Extract the [X, Y] coordinate from the center of the cell holding the provided text.  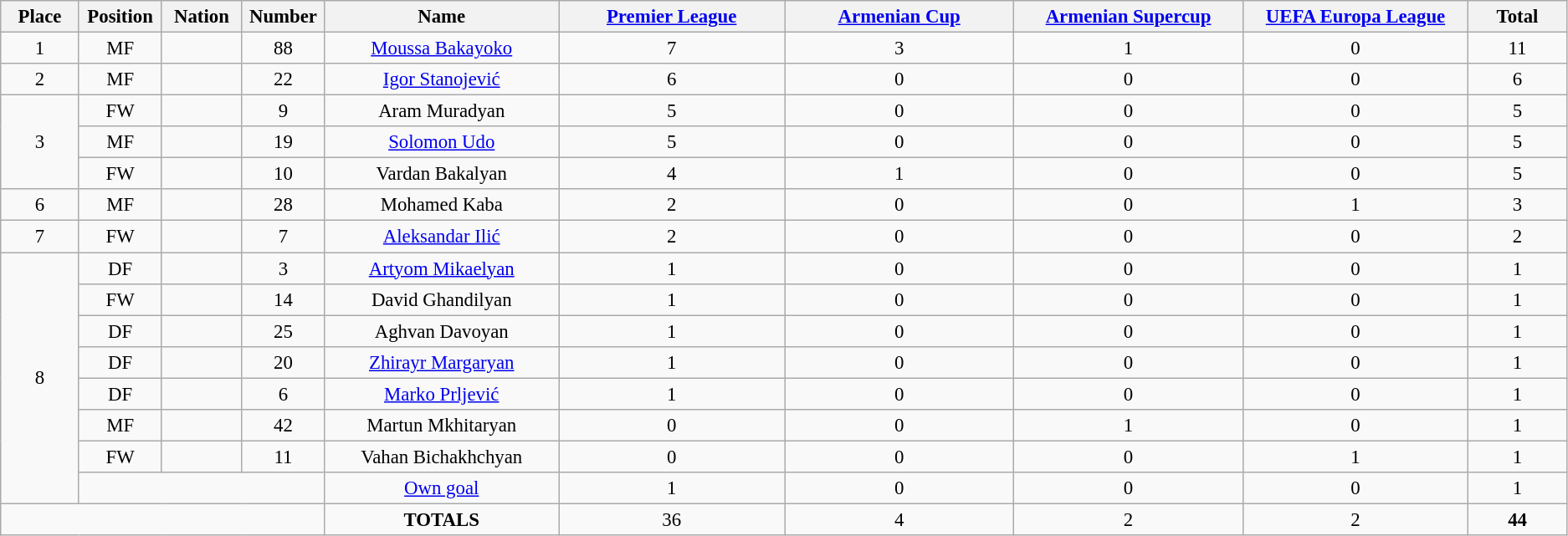
Aghvan Davoyan [442, 331]
Vardan Bakalyan [442, 174]
Marko Prljević [442, 394]
44 [1518, 519]
Name [442, 17]
TOTALS [442, 519]
Nation [202, 17]
Aleksandar Ilić [442, 237]
22 [283, 79]
Total [1518, 17]
Armenian Supercup [1129, 17]
Martun Mkhitaryan [442, 426]
9 [283, 111]
Number [283, 17]
UEFA Europa League [1355, 17]
Place [40, 17]
Zhirayr Margaryan [442, 362]
Own goal [442, 488]
Premier League [672, 17]
28 [283, 205]
42 [283, 426]
36 [672, 519]
19 [283, 142]
Position [120, 17]
Vahan Bichakhchyan [442, 457]
88 [283, 48]
Solomon Udo [442, 142]
14 [283, 299]
Igor Stanojević [442, 79]
Aram Muradyan [442, 111]
Artyom Mikaelyan [442, 268]
8 [40, 378]
Moussa Bakayoko [442, 48]
Armenian Cup [899, 17]
David Ghandilyan [442, 299]
Mohamed Kaba [442, 205]
20 [283, 362]
25 [283, 331]
10 [283, 174]
